For the text-containing cell, return its midpoint in (X, Y) coordinate format. 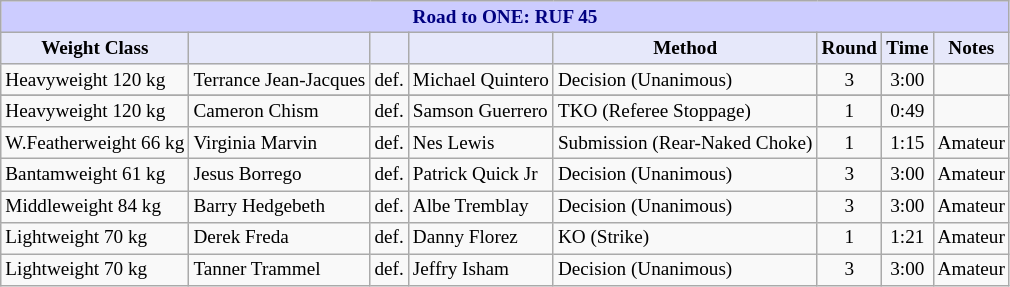
Bantamweight 61 kg (95, 175)
Method (685, 48)
Nes Lewis (480, 143)
Round (850, 48)
Samson Guerrero (480, 111)
Jesus Borrego (280, 175)
W.Featherweight 66 kg (95, 143)
KO (Strike) (685, 238)
Virginia Marvin (280, 143)
1:21 (908, 238)
Patrick Quick Jr (480, 175)
Cameron Chism (280, 111)
Barry Hedgebeth (280, 206)
Terrance Jean-Jacques (280, 80)
Derek Freda (280, 238)
Submission (Rear-Naked Choke) (685, 143)
Jeffry Isham (480, 270)
Michael Quintero (480, 80)
Danny Florez (480, 238)
Tanner Trammel (280, 270)
Time (908, 48)
Albe Tremblay (480, 206)
Road to ONE: RUF 45 (506, 17)
0:49 (908, 111)
1:15 (908, 143)
Middleweight 84 kg (95, 206)
Weight Class (95, 48)
TKO (Referee Stoppage) (685, 111)
Notes (971, 48)
